Return [x, y] of the center of cell containing provided text 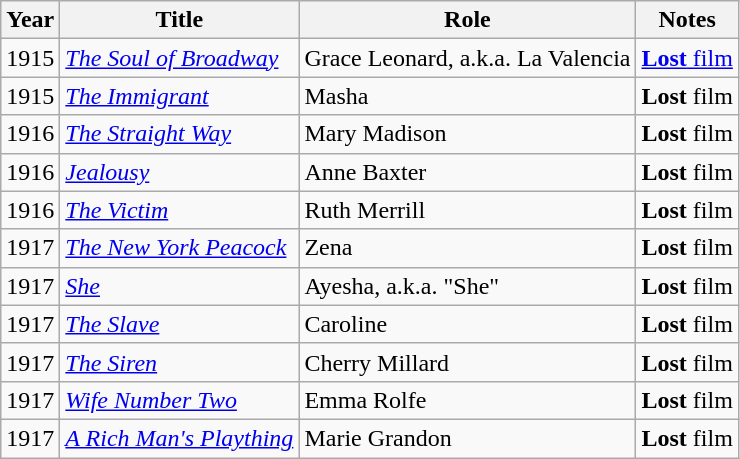
The Immigrant [180, 96]
Wife Number Two [180, 400]
Role [468, 20]
Ayesha, a.k.a. "She" [468, 286]
The New York Peacock [180, 248]
Jealousy [180, 172]
Ruth Merrill [468, 210]
Year [30, 20]
Cherry Millard [468, 362]
A Rich Man's Plaything [180, 438]
Grace Leonard, a.k.a. La Valencia [468, 58]
Notes [687, 20]
The Straight Way [180, 134]
She [180, 286]
Caroline [468, 324]
The Soul of Broadway [180, 58]
Title [180, 20]
Marie Grandon [468, 438]
The Siren [180, 362]
Masha [468, 96]
Zena [468, 248]
Anne Baxter [468, 172]
The Slave [180, 324]
Mary Madison [468, 134]
The Victim [180, 210]
Emma Rolfe [468, 400]
